Locate the cell with the specified text and output its [x, y] center coordinate. 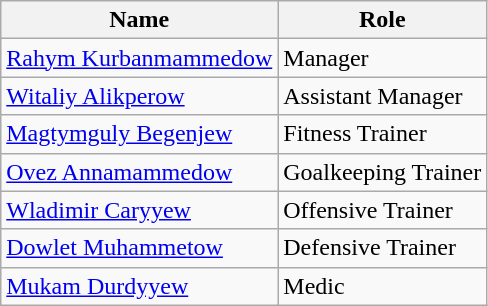
Name [140, 20]
Mukam Durdyyew [140, 286]
Offensive Trainer [382, 210]
Role [382, 20]
Dowlet Muhammetow [140, 248]
Fitness Trainer [382, 134]
Wladimir Caryyew [140, 210]
Ovez Annamammedow [140, 172]
Rahym Kurbanmammedow [140, 58]
Medic [382, 286]
Assistant Manager [382, 96]
Defensive Trainer [382, 248]
Magtymguly Begenjew [140, 134]
Witaliy Alikperow [140, 96]
Manager [382, 58]
Goalkeeping Trainer [382, 172]
